Extract the (x, y) coordinate from the center of the cell holding the provided text.  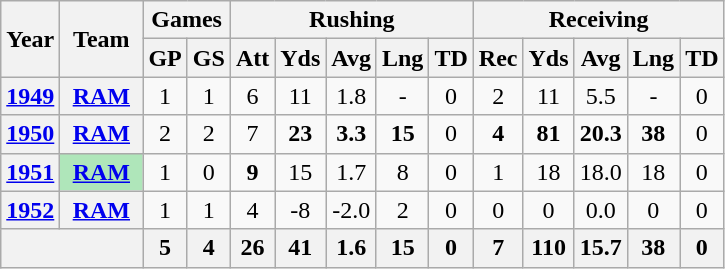
8 (402, 172)
5 (165, 248)
9 (252, 172)
GP (165, 58)
0.0 (600, 210)
Receiving (598, 20)
Team (102, 39)
26 (252, 248)
81 (548, 134)
1951 (30, 172)
5.5 (600, 96)
Rushing (352, 20)
20.3 (600, 134)
-8 (300, 210)
Year (30, 39)
18.0 (600, 172)
Rec (498, 58)
110 (548, 248)
GS (208, 58)
Att (252, 58)
23 (300, 134)
3.3 (352, 134)
1.7 (352, 172)
1949 (30, 96)
1950 (30, 134)
6 (252, 96)
1.6 (352, 248)
1.8 (352, 96)
1952 (30, 210)
15.7 (600, 248)
-2.0 (352, 210)
41 (300, 248)
Games (186, 20)
